Determine the (X, Y) coordinate at the center of the cell enclosing the given text.  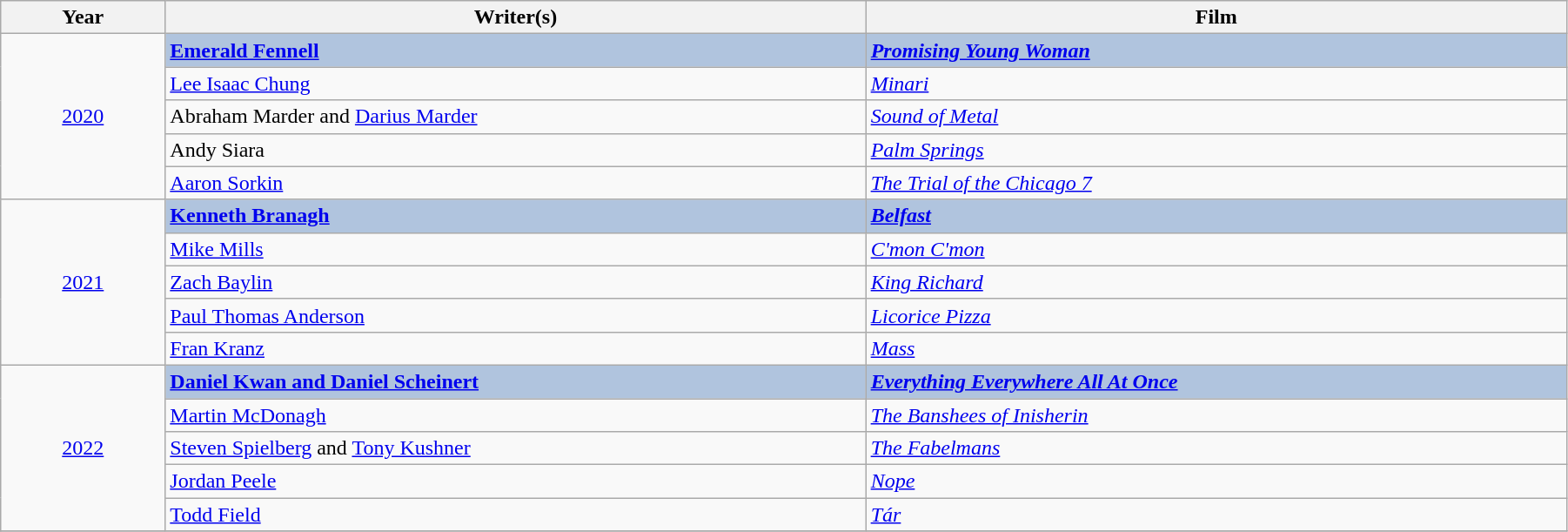
Jordan Peele (515, 481)
Licorice Pizza (1216, 315)
King Richard (1216, 282)
Paul Thomas Anderson (515, 315)
Writer(s) (515, 17)
Tár (1216, 515)
Belfast (1216, 216)
Minari (1216, 84)
Martin McDonagh (515, 415)
Lee Isaac Chung (515, 84)
C'mon C'mon (1216, 249)
Daniel Kwan and Daniel Scheinert (515, 381)
Emerald Fennell (515, 51)
Sound of Metal (1216, 117)
Aaron Sorkin (515, 183)
Todd Field (515, 515)
2020 (84, 117)
Film (1216, 17)
Fran Kranz (515, 348)
2021 (84, 282)
Mike Mills (515, 249)
Abraham Marder and Darius Marder (515, 117)
The Trial of the Chicago 7 (1216, 183)
Everything Everywhere All At Once (1216, 381)
2022 (84, 448)
Zach Baylin (515, 282)
Steven Spielberg and Tony Kushner (515, 448)
Nope (1216, 481)
The Fabelmans (1216, 448)
Palm Springs (1216, 150)
Promising Young Woman (1216, 51)
Kenneth Branagh (515, 216)
Andy Siara (515, 150)
Year (84, 17)
Mass (1216, 348)
The Banshees of Inisherin (1216, 415)
